From the cell containing the given text, extract its center point as [x, y] coordinate. 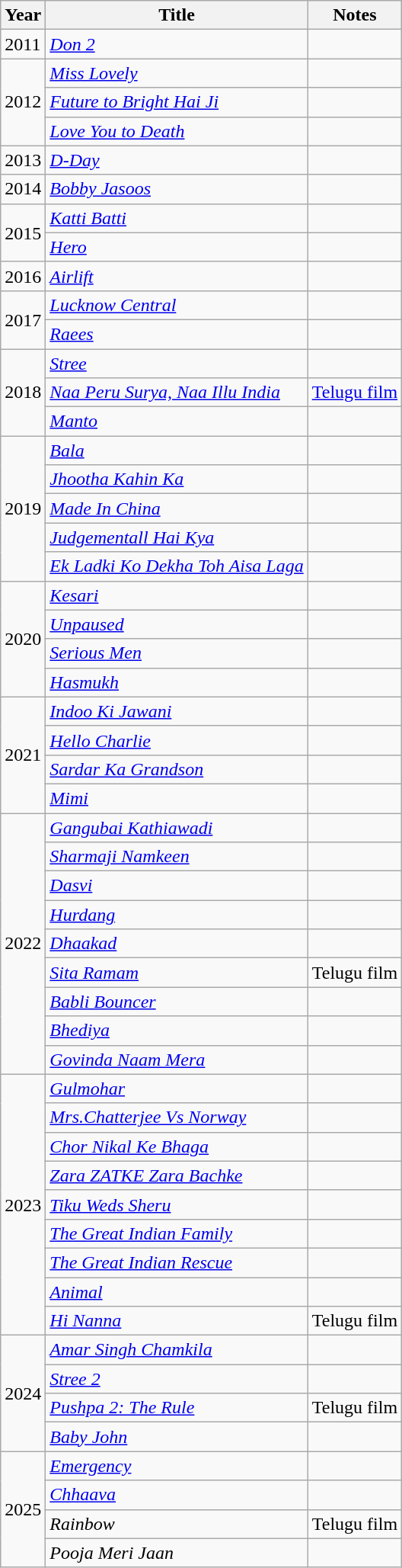
Hero [177, 247]
2011 [23, 44]
Katti Batti [177, 218]
Gangubai Kathiawadi [177, 827]
Ek Ladki Ko Dekha Toh Aisa Laga [177, 566]
Lucknow Central [177, 305]
Title [177, 15]
Serious Men [177, 653]
Gulmohar [177, 1089]
Bobby Jasoos [177, 189]
2015 [23, 232]
Airlift [177, 276]
The Great Indian Family [177, 1233]
Kesari [177, 595]
Judgementall Hai Kya [177, 537]
Pooja Meri Jaan [177, 1553]
Jhootha Kahin Ka [177, 479]
2022 [23, 944]
Mrs.Chatterjee Vs Norway [177, 1117]
Stree 2 [177, 1379]
Amar Singh Chamkila [177, 1350]
Tiku Weds Sheru [177, 1204]
Year [23, 15]
Govinda Naam Mera [177, 1060]
Unpaused [177, 624]
Don 2 [177, 44]
2021 [23, 755]
Miss Lovely [177, 73]
Hello Charlie [177, 740]
2018 [23, 393]
Zara ZATKE Zara Bachke [177, 1175]
Rainbow [177, 1524]
Animal [177, 1292]
Manto [177, 422]
Sardar Ka Grandson [177, 769]
2025 [23, 1509]
Sita Ramam [177, 973]
2024 [23, 1393]
Dhaakad [177, 944]
Hi Nanna [177, 1321]
2016 [23, 276]
Made In China [177, 508]
Love You to Death [177, 131]
Hasmukh [177, 682]
2019 [23, 508]
2023 [23, 1204]
Dasvi [177, 886]
2013 [23, 160]
Naa Peru Surya, Naa Illu India [177, 393]
2017 [23, 319]
Pushpa 2: The Rule [177, 1408]
Mimi [177, 798]
Emergency [177, 1466]
D-Day [177, 160]
The Great Indian Rescue [177, 1262]
Notes [355, 15]
Bhediya [177, 1031]
2012 [23, 102]
Baby John [177, 1437]
Sharmaji Namkeen [177, 857]
Chor Nikal Ke Bhaga [177, 1146]
2020 [23, 639]
Future to Bright Hai Ji [177, 102]
Stree [177, 364]
Indoo Ki Jawani [177, 711]
2014 [23, 189]
Babli Bouncer [177, 1002]
Raees [177, 334]
Hurdang [177, 915]
Bala [177, 451]
Chhaava [177, 1495]
